Provide the (X, Y) coordinate of the cell's center where the given text is located.  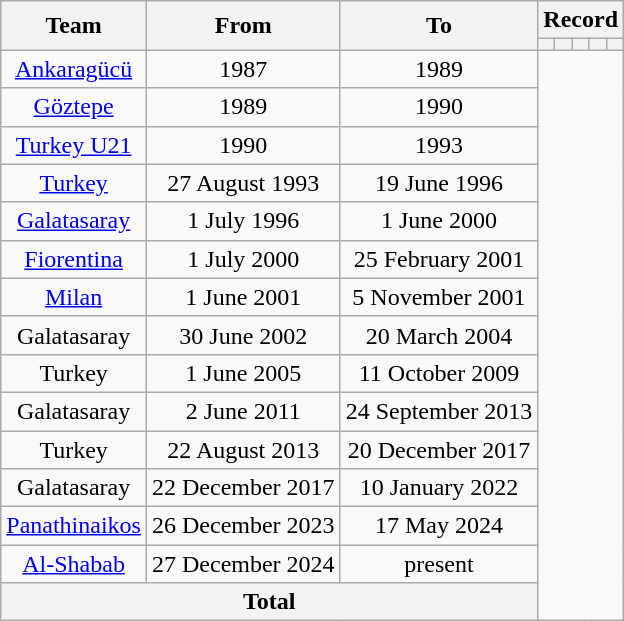
5 November 2001 (439, 297)
20 March 2004 (439, 335)
Turkey U21 (74, 145)
Record (581, 20)
19 June 1996 (439, 183)
25 February 2001 (439, 259)
22 August 2013 (243, 449)
27 December 2024 (243, 564)
27 August 1993 (243, 183)
To (439, 26)
20 December 2017 (439, 449)
10 January 2022 (439, 488)
1 July 1996 (243, 221)
Al-Shabab (74, 564)
Fiorentina (74, 259)
Team (74, 26)
30 June 2002 (243, 335)
1993 (439, 145)
1987 (243, 69)
1 July 2000 (243, 259)
2 June 2011 (243, 411)
Göztepe (74, 107)
22 December 2017 (243, 488)
Milan (74, 297)
Total (270, 602)
Ankaragücü (74, 69)
1 June 2000 (439, 221)
Panathinaikos (74, 526)
1 June 2001 (243, 297)
17 May 2024 (439, 526)
From (243, 26)
11 October 2009 (439, 373)
present (439, 564)
1 June 2005 (243, 373)
26 December 2023 (243, 526)
24 September 2013 (439, 411)
